Identify which cell holds the provided text, then report its (X, Y) central coordinate. 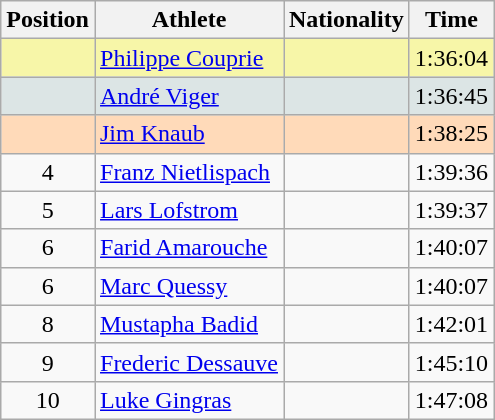
Frederic Dessauve (188, 362)
Luke Gingras (188, 400)
Jim Knaub (188, 134)
Mustapha Badid (188, 324)
1:36:04 (451, 58)
Franz Nietlispach (188, 172)
1:45:10 (451, 362)
Time (451, 20)
Marc Quessy (188, 286)
8 (48, 324)
10 (48, 400)
André Viger (188, 96)
Nationality (347, 20)
5 (48, 210)
Athlete (188, 20)
1:47:08 (451, 400)
Farid Amarouche (188, 248)
Lars Lofstrom (188, 210)
4 (48, 172)
1:42:01 (451, 324)
1:36:45 (451, 96)
1:38:25 (451, 134)
9 (48, 362)
Position (48, 20)
1:39:36 (451, 172)
1:39:37 (451, 210)
Philippe Couprie (188, 58)
